Return (X, Y) of the center of cell containing provided text 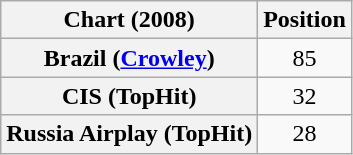
85 (305, 58)
Brazil (Crowley) (130, 58)
Position (305, 20)
CIS (TopHit) (130, 96)
Chart (2008) (130, 20)
28 (305, 134)
Russia Airplay (TopHit) (130, 134)
32 (305, 96)
